Output the [x, y] coordinate of the center of the cell containing the given text.  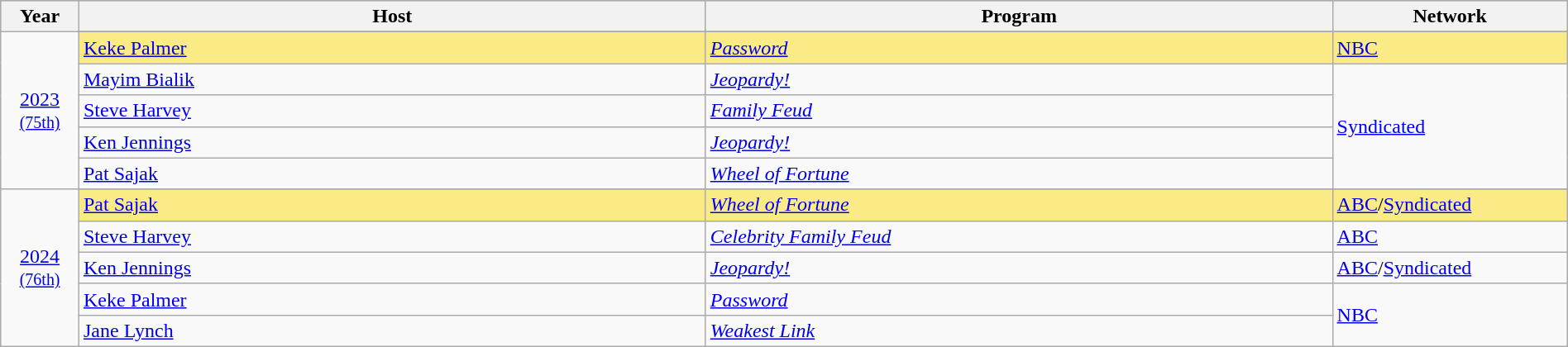
Weakest Link [1019, 330]
2023(75th) [40, 111]
Network [1450, 17]
Host [392, 17]
Celebrity Family Feud [1019, 236]
Program [1019, 17]
Year [40, 17]
ABC [1450, 236]
Family Feud [1019, 111]
2024(76th) [40, 268]
Jane Lynch [392, 330]
Syndicated [1450, 126]
Mayim Bialik [392, 79]
